From the cell containing the given text, extract its center point as (X, Y) coordinate. 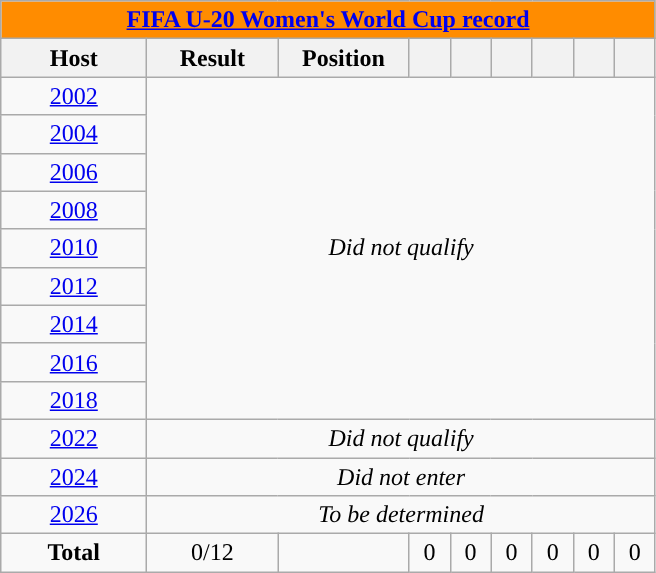
Position (344, 58)
2024 (74, 477)
2014 (74, 324)
2004 (74, 134)
Result (212, 58)
0/12 (212, 553)
Host (74, 58)
2022 (74, 438)
2018 (74, 400)
2010 (74, 248)
Did not enter (401, 477)
2012 (74, 286)
2002 (74, 96)
Total (74, 553)
FIFA U-20 Women's World Cup record (328, 20)
To be determined (401, 515)
2016 (74, 362)
2026 (74, 515)
2008 (74, 210)
2006 (74, 172)
